Identify which cell holds the provided text, then report its [X, Y] central coordinate. 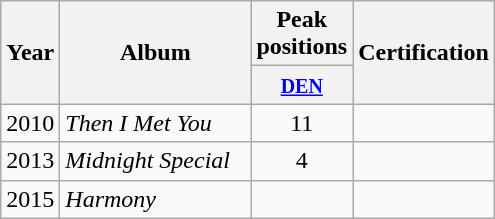
11 [302, 123]
Then I Met You [156, 123]
2015 [30, 199]
Album [156, 52]
4 [302, 161]
Year [30, 52]
2013 [30, 161]
Certification [424, 52]
Harmony [156, 199]
DEN [302, 85]
Peak positions [302, 34]
Midnight Special [156, 161]
2010 [30, 123]
